Determine the (X, Y) coordinate at the center of the cell enclosing the given text.  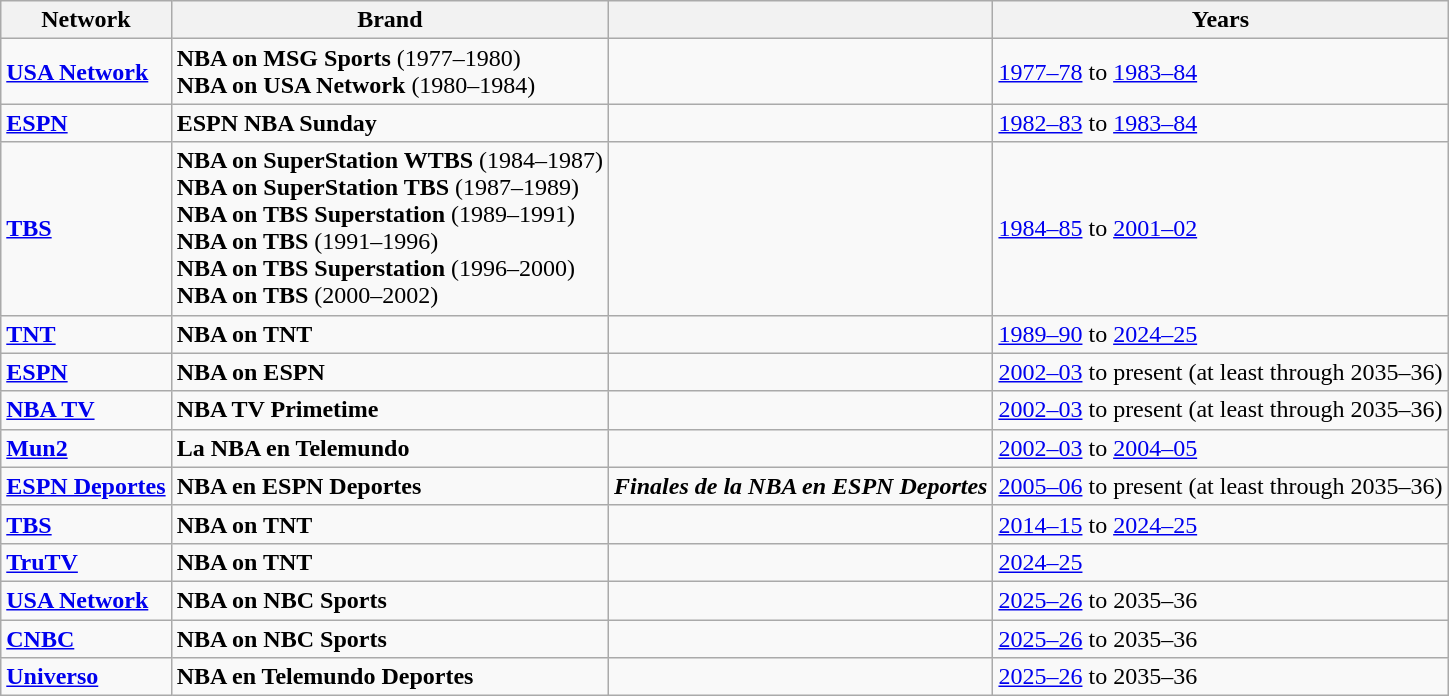
Years (1220, 20)
1984–85 to 2001–02 (1220, 228)
Brand (390, 20)
NBA TV (86, 410)
Finales de la NBA en ESPN Deportes (801, 486)
CNBC (86, 639)
ESPN Deportes (86, 486)
Network (86, 20)
TNT (86, 334)
Universo (86, 677)
TruTV (86, 562)
NBA en Telemundo Deportes (390, 677)
1982–83 to 1983–84 (1220, 123)
ESPN NBA Sunday (390, 123)
NBA on ESPN (390, 372)
NBA on MSG Sports (1977–1980)NBA on USA Network (1980–1984) (390, 72)
1989–90 to 2024–25 (1220, 334)
2024–25 (1220, 562)
2014–15 to 2024–25 (1220, 524)
NBA en ESPN Deportes (390, 486)
2002–03 to 2004–05 (1220, 448)
1977–78 to 1983–84 (1220, 72)
La NBA en Telemundo (390, 448)
NBA TV Primetime (390, 410)
2005–06 to present (at least through 2035–36) (1220, 486)
Mun2 (86, 448)
